Scan for the cell matching the given text and deliver its [X, Y] coordinate at center. 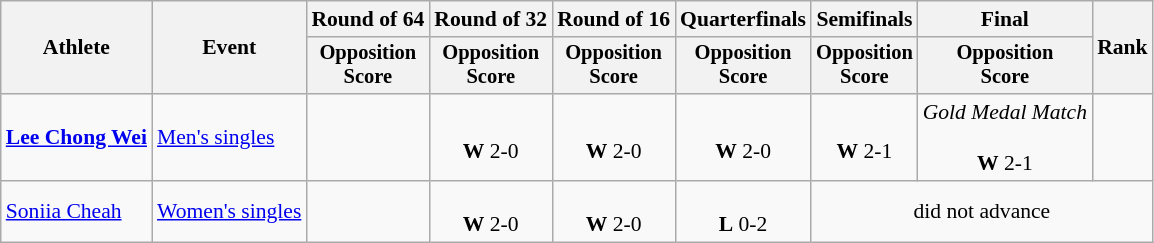
Soniia Cheah [76, 212]
Event [229, 48]
Final [1005, 19]
did not advance [982, 212]
Round of 32 [490, 19]
Round of 16 [614, 19]
W 2-1 [864, 138]
Women's singles [229, 212]
Quarterfinals [743, 19]
L 0-2 [743, 212]
Gold Medal MatchW 2-1 [1005, 138]
Lee Chong Wei [76, 138]
Semifinals [864, 19]
Men's singles [229, 138]
Round of 64 [368, 19]
Athlete [76, 48]
Rank [1122, 48]
